Locate the cell with the specified text and output its (X, Y) center coordinate. 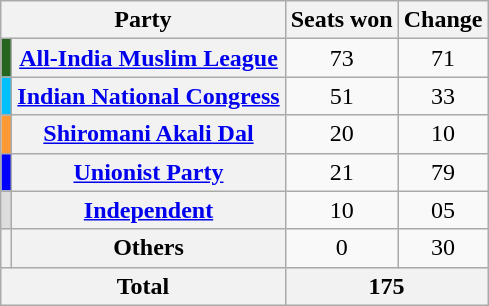
Independent (148, 210)
30 (443, 248)
Indian National Congress (148, 96)
33 (443, 96)
Others (148, 248)
Unionist Party (148, 172)
Change (443, 20)
05 (443, 210)
0 (342, 248)
Total (143, 286)
21 (342, 172)
71 (443, 58)
79 (443, 172)
51 (342, 96)
175 (386, 286)
20 (342, 134)
Party (143, 20)
All-India Muslim League (148, 58)
Seats won (342, 20)
Shiromani Akali Dal (148, 134)
73 (342, 58)
